Find where the given text appears and provide that cell's center as (X, Y) coordinate. 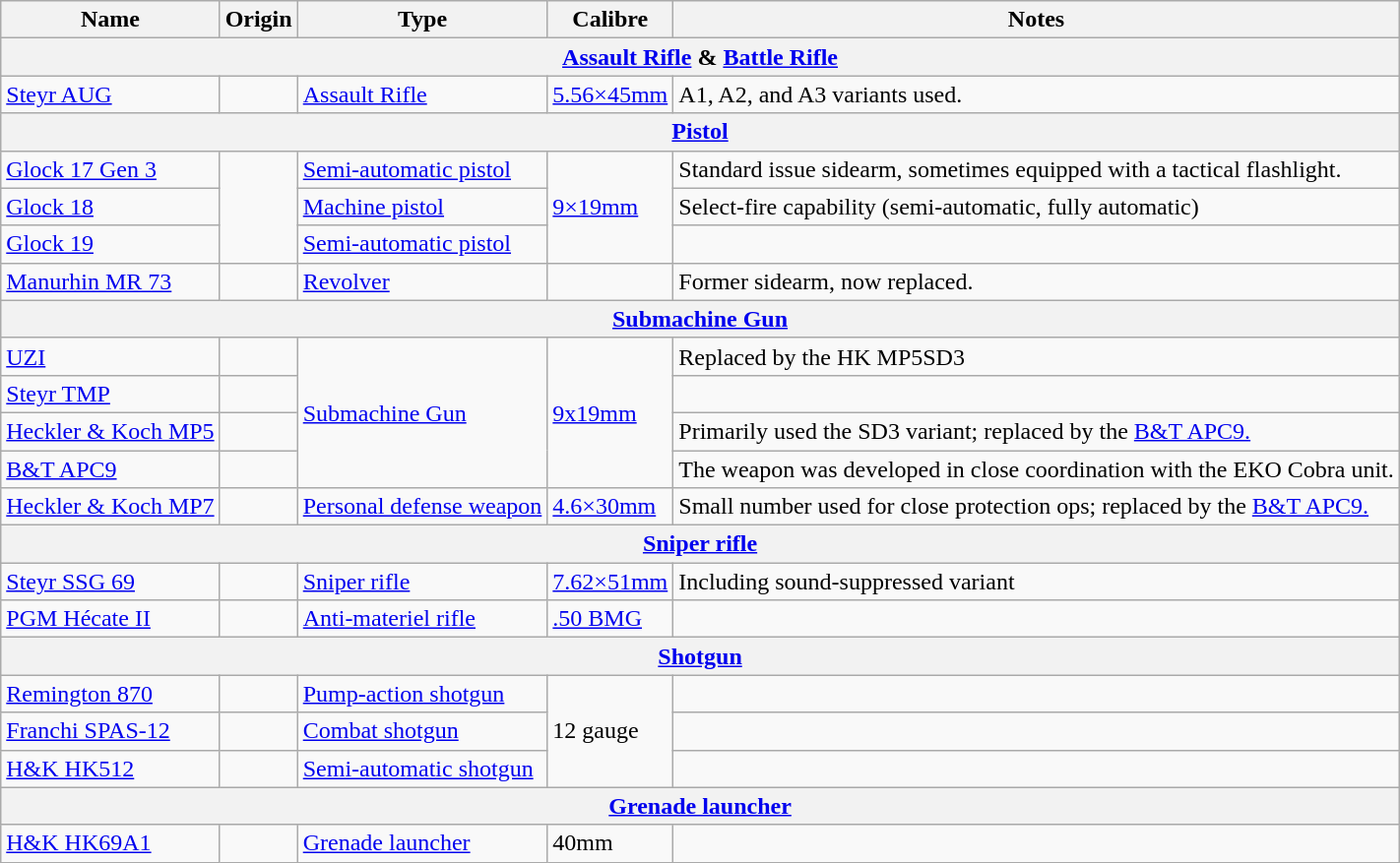
Heckler & Koch MP5 (110, 431)
Shotgun (701, 656)
Semi-automatic shotgun (422, 769)
Primarily used the SD3 variant; replaced by the B&T APC9. (1037, 431)
Franchi SPAS-12 (110, 731)
B&T APC9 (110, 469)
Remington 870 (110, 694)
Glock 17 Gen 3 (110, 169)
H&K HK512 (110, 769)
Calibre (610, 20)
Combat shotgun (422, 731)
Assault Rifle & Battle Rifle (701, 57)
40mm (610, 843)
Select-fire capability (semi-automatic, fully automatic) (1037, 207)
12 gauge (610, 731)
9×19mm (610, 207)
5.56×45mm (610, 94)
Standard issue sidearm, sometimes equipped with a tactical flashlight. (1037, 169)
Pistol (701, 132)
Steyr SSG 69 (110, 582)
9x19mm (610, 412)
Type (422, 20)
Origin (258, 20)
Steyr AUG (110, 94)
Revolver (422, 281)
Notes (1037, 20)
A1, A2, and A3 variants used. (1037, 94)
7.62×51mm (610, 582)
Including sound-suppressed variant (1037, 582)
Glock 18 (110, 207)
H&K HK69A1 (110, 843)
UZI (110, 356)
PGM Hécate II (110, 619)
Personal defense weapon (422, 507)
Heckler & Koch MP7 (110, 507)
4.6×30mm (610, 507)
Small number used for close protection ops; replaced by the B&T APC9. (1037, 507)
.50 BMG (610, 619)
Steyr TMP (110, 394)
Replaced by the HK MP5SD3 (1037, 356)
Pump-action shotgun (422, 694)
Manurhin MR 73 (110, 281)
Machine pistol (422, 207)
Assault Rifle (422, 94)
The weapon was developed in close coordination with the EKO Cobra unit. (1037, 469)
Anti-materiel rifle (422, 619)
Former sidearm, now replaced. (1037, 281)
Name (110, 20)
Glock 19 (110, 244)
